Pinpoint the cell where the given text exists, returning its [X, Y] midpoint coordinate. 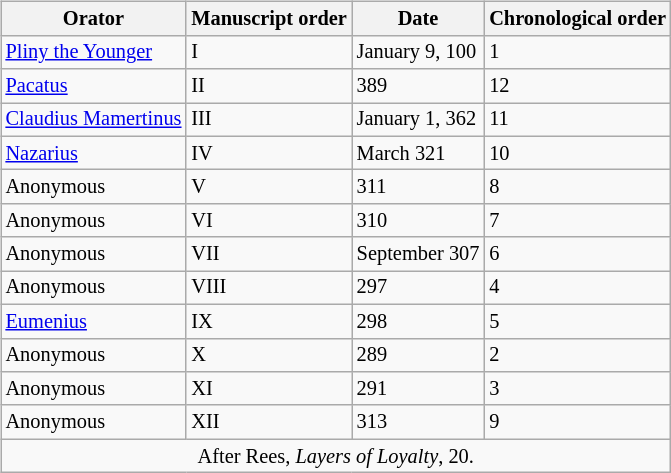
II [268, 86]
5 [578, 321]
313 [418, 422]
310 [418, 220]
Nazarius [94, 153]
12 [578, 86]
10 [578, 153]
XII [268, 422]
291 [418, 389]
Chronological order [578, 19]
2 [578, 355]
11 [578, 119]
311 [418, 187]
January 9, 100 [418, 52]
I [268, 52]
3 [578, 389]
XI [268, 389]
IX [268, 321]
8 [578, 187]
Date [418, 19]
Pacatus [94, 86]
After Rees, Layers of Loyalty, 20. [336, 456]
VII [268, 254]
January 1, 362 [418, 119]
III [268, 119]
7 [578, 220]
VIII [268, 288]
6 [578, 254]
IV [268, 153]
September 307 [418, 254]
Orator [94, 19]
V [268, 187]
9 [578, 422]
289 [418, 355]
4 [578, 288]
Claudius Mamertinus [94, 119]
VI [268, 220]
297 [418, 288]
X [268, 355]
1 [578, 52]
298 [418, 321]
Manuscript order [268, 19]
Eumenius [94, 321]
Pliny the Younger [94, 52]
March 321 [418, 153]
389 [418, 86]
